Provide the (X, Y) coordinate of the cell's center where the given text is located.  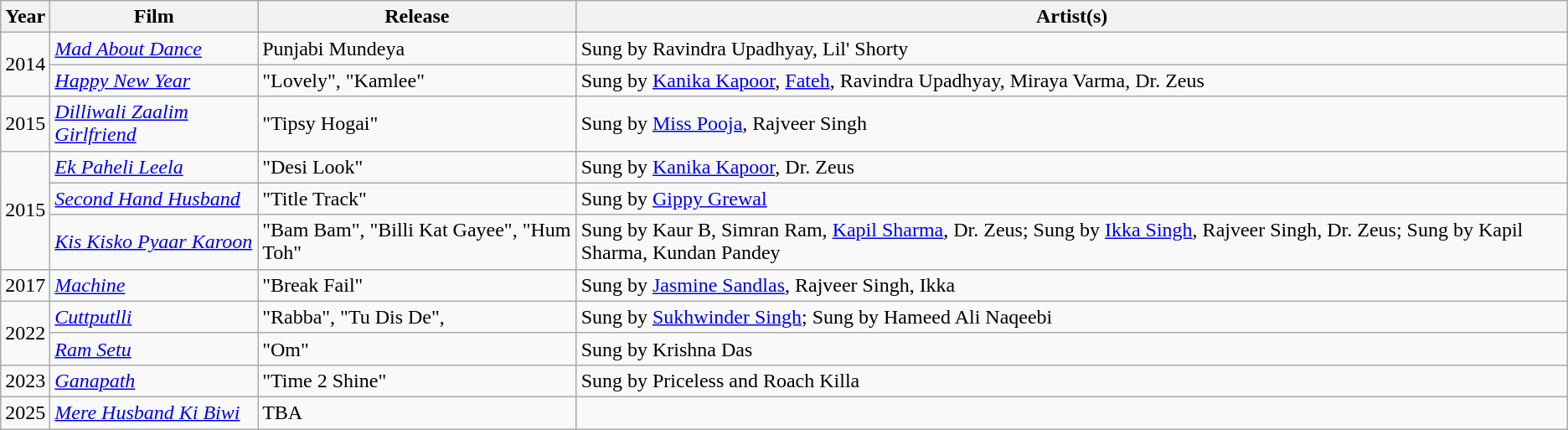
2022 (25, 333)
Sung by Priceless and Roach Killa (1072, 381)
2014 (25, 65)
"Time 2 Shine" (417, 381)
Kis Kisko Pyaar Karoon (154, 241)
Sung by Gippy Grewal (1072, 199)
Sung by Kanika Kapoor, Fateh, Ravindra Upadhyay, Miraya Varma, Dr. Zeus (1072, 80)
"Rabba", "Tu Dis De", (417, 317)
"Om" (417, 349)
Sung by Ravindra Upadhyay, Lil' Shorty (1072, 49)
Sung by Sukhwinder Singh; Sung by Hameed Ali Naqeebi (1072, 317)
"Desi Look" (417, 167)
Sung by Kanika Kapoor, Dr. Zeus (1072, 167)
Second Hand Husband (154, 199)
Machine (154, 285)
Sung by Krishna Das (1072, 349)
Cuttputlli (154, 317)
Release (417, 17)
Ganapath (154, 381)
Sung by Miss Pooja, Rajveer Singh (1072, 124)
2025 (25, 412)
"Break Fail" (417, 285)
Happy New Year (154, 80)
"Bam Bam", "Billi Kat Gayee", "Hum Toh" (417, 241)
Ek Paheli Leela (154, 167)
Dilliwali Zaalim Girlfriend (154, 124)
Mere Husband Ki Biwi (154, 412)
"Tipsy Hogai" (417, 124)
2023 (25, 381)
Year (25, 17)
Film (154, 17)
Artist(s) (1072, 17)
"Title Track" (417, 199)
Sung by Kaur B, Simran Ram, Kapil Sharma, Dr. Zeus; Sung by Ikka Singh, Rajveer Singh, Dr. Zeus; Sung by Kapil Sharma, Kundan Pandey (1072, 241)
Sung by Jasmine Sandlas, Rajveer Singh, Ikka (1072, 285)
TBA (417, 412)
2017 (25, 285)
"Lovely", "Kamlee" (417, 80)
Ram Setu (154, 349)
Mad About Dance (154, 49)
Punjabi Mundeya (417, 49)
